Scan for the cell matching the given text and deliver its [X, Y] coordinate at center. 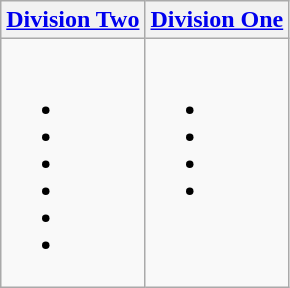
Division One [217, 20]
Division Two [73, 20]
